Return (X, Y) of the center of cell containing provided text 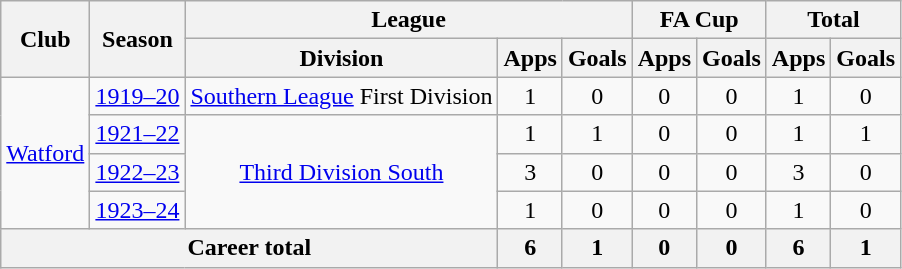
1921–22 (138, 134)
Division (342, 58)
Watford (46, 153)
Southern League First Division (342, 96)
1919–20 (138, 96)
Total (833, 20)
Third Division South (342, 172)
1922–23 (138, 172)
League (408, 20)
1923–24 (138, 210)
Season (138, 39)
Club (46, 39)
FA Cup (699, 20)
Career total (250, 248)
